Determine the (X, Y) coordinate at the center of the cell enclosing the given text.  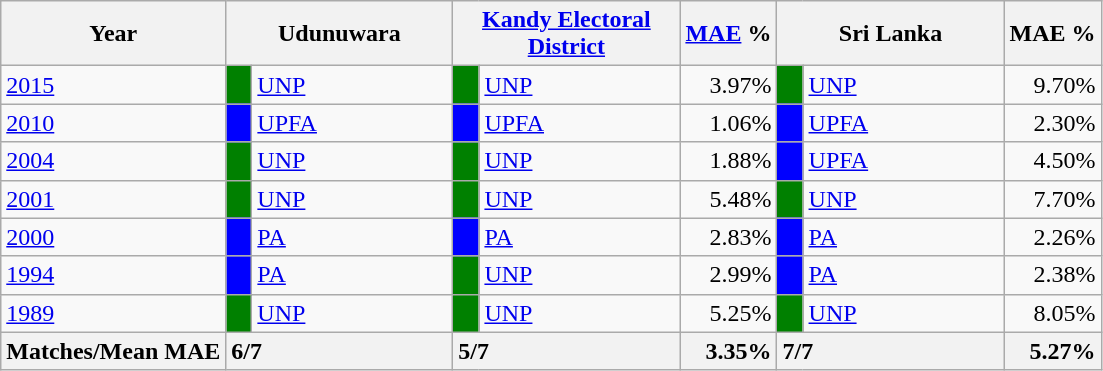
Sri Lanka (890, 34)
1994 (114, 275)
2.30% (1052, 123)
5.27% (1052, 351)
2001 (114, 199)
2.26% (1052, 237)
5.25% (728, 313)
1989 (114, 313)
Matches/Mean MAE (114, 351)
3.97% (728, 85)
Year (114, 34)
8.05% (1052, 313)
4.50% (1052, 161)
6/7 (340, 351)
2015 (114, 85)
2.99% (728, 275)
2.38% (1052, 275)
5/7 (566, 351)
2000 (114, 237)
7/7 (890, 351)
2.83% (728, 237)
1.88% (728, 161)
Kandy Electoral District (566, 34)
3.35% (728, 351)
2010 (114, 123)
9.70% (1052, 85)
1.06% (728, 123)
7.70% (1052, 199)
5.48% (728, 199)
Udunuwara (340, 34)
2004 (114, 161)
